Determine the (X, Y) coordinate at the center of the cell enclosing the given text.  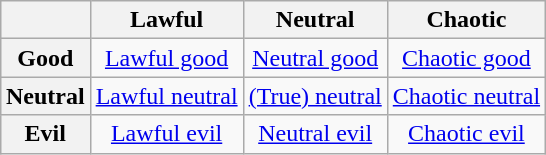
Chaotic good (466, 58)
(True) neutral (315, 96)
Chaotic evil (466, 134)
Chaotic neutral (466, 96)
Lawful evil (166, 134)
Chaotic (466, 20)
Neutral evil (315, 134)
Lawful neutral (166, 96)
Neutral good (315, 58)
Lawful (166, 20)
Good (45, 58)
Lawful good (166, 58)
Evil (45, 134)
